Provide the (x, y) coordinate of the cell's center where the given text is located.  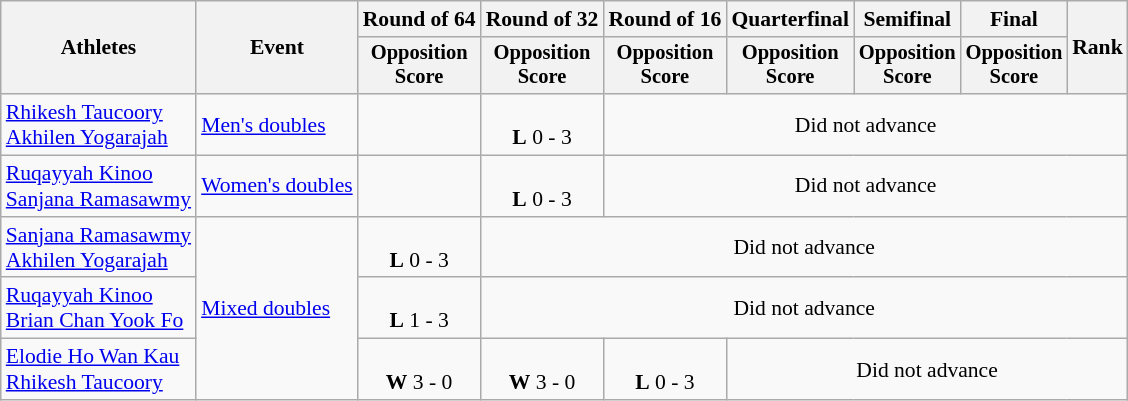
Quarterfinal (790, 19)
Final (1014, 19)
Semifinal (908, 19)
Event (277, 48)
Women's doubles (277, 186)
Round of 16 (664, 19)
Ruqayyah KinooSanjana Ramasawmy (98, 186)
Ruqayyah KinooBrian Chan Yook Fo (98, 308)
Rank (1098, 48)
Elodie Ho Wan KauRhikesh Taucoory (98, 370)
L 1 - 3 (420, 308)
Round of 64 (420, 19)
Mixed doubles (277, 308)
Athletes (98, 48)
Round of 32 (542, 19)
Sanjana RamasawmyAkhilen Yogarajah (98, 248)
Men's doubles (277, 124)
Rhikesh TaucooryAkhilen Yogarajah (98, 124)
